Find where the given text appears and provide that cell's center as [X, Y] coordinate. 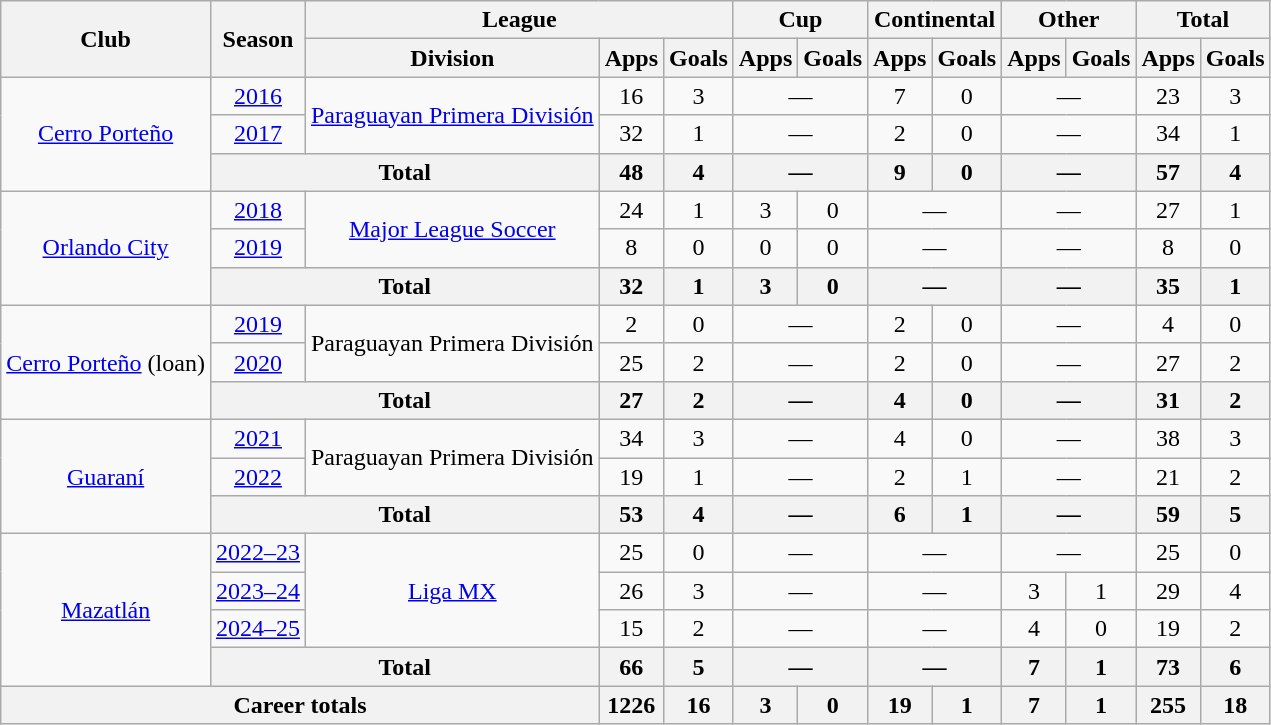
57 [1168, 172]
Guaraní [106, 476]
21 [1168, 477]
53 [631, 515]
Mazatlán [106, 610]
24 [631, 210]
Career totals [300, 705]
15 [631, 629]
2022–23 [258, 553]
Cup [800, 20]
2022 [258, 477]
2023–24 [258, 591]
Club [106, 39]
2017 [258, 134]
Major League Soccer [452, 229]
Cerro Porteño [106, 134]
Orlando City [106, 248]
Liga MX [452, 591]
73 [1168, 667]
29 [1168, 591]
31 [1168, 400]
18 [1235, 705]
9 [900, 172]
1226 [631, 705]
23 [1168, 96]
59 [1168, 515]
66 [631, 667]
Cerro Porteño (loan) [106, 362]
2024–25 [258, 629]
2020 [258, 362]
35 [1168, 286]
2021 [258, 438]
Other [1069, 20]
48 [631, 172]
Continental [935, 20]
2016 [258, 96]
26 [631, 591]
2018 [258, 210]
38 [1168, 438]
League [519, 20]
Division [452, 58]
Season [258, 39]
255 [1168, 705]
